Return [X, Y] of the center of cell containing provided text 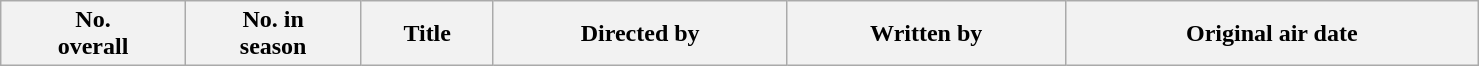
Directed by [640, 34]
No.overall [94, 34]
Original air date [1272, 34]
Title [427, 34]
Written by [926, 34]
No. inseason [273, 34]
